Return the (X, Y) coordinate for the center point of the cell that contains the specified text.  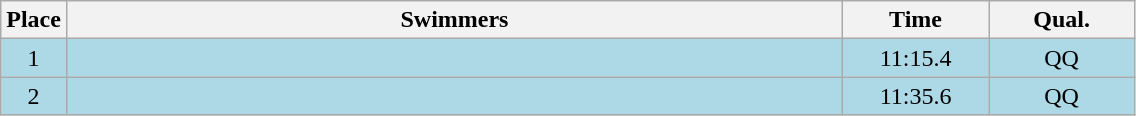
Qual. (1062, 20)
11:15.4 (916, 58)
Place (34, 20)
1 (34, 58)
2 (34, 96)
11:35.6 (916, 96)
Time (916, 20)
Swimmers (454, 20)
